Identify which cell holds the provided text, then report its (x, y) central coordinate. 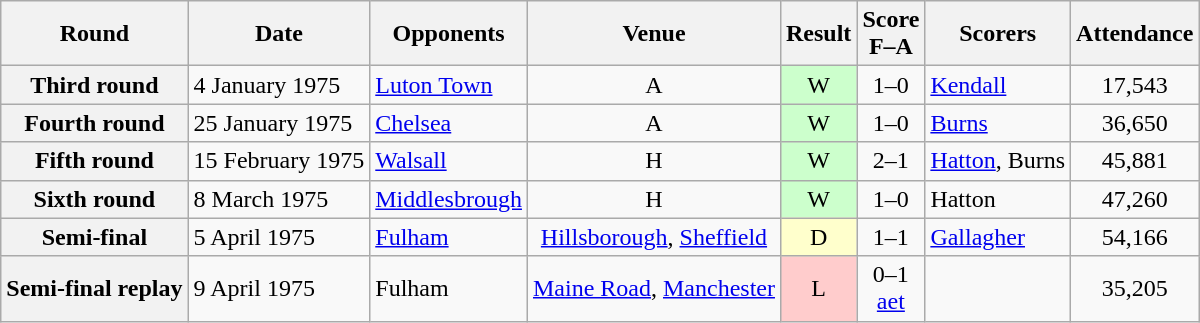
Date (279, 34)
Fourth round (94, 123)
35,205 (1135, 288)
Luton Town (449, 85)
Chelsea (449, 123)
Kendall (998, 85)
Opponents (449, 34)
15 February 1975 (279, 161)
D (818, 237)
54,166 (1135, 237)
Attendance (1135, 34)
1–1 (891, 237)
45,881 (1135, 161)
Venue (654, 34)
Third round (94, 85)
Hillsborough, Sheffield (654, 237)
2–1 (891, 161)
5 April 1975 (279, 237)
9 April 1975 (279, 288)
25 January 1975 (279, 123)
Round (94, 34)
Hatton, Burns (998, 161)
Scorers (998, 34)
17,543 (1135, 85)
Maine Road, Manchester (654, 288)
Result (818, 34)
Burns (998, 123)
8 March 1975 (279, 199)
Walsall (449, 161)
47,260 (1135, 199)
Gallagher (998, 237)
Semi-final (94, 237)
Middlesbrough (449, 199)
Fifth round (94, 161)
Sixth round (94, 199)
Hatton (998, 199)
0–1aet (891, 288)
ScoreF–A (891, 34)
36,650 (1135, 123)
Semi-final replay (94, 288)
4 January 1975 (279, 85)
L (818, 288)
